From the cell containing the given text, extract its center point as (X, Y) coordinate. 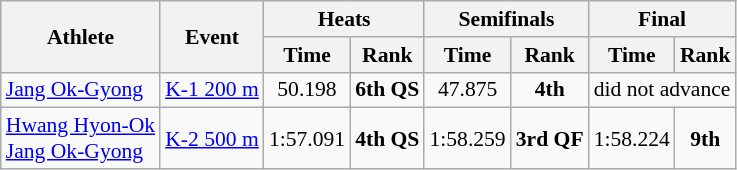
Event (212, 36)
1:58.224 (632, 138)
K-1 200 m (212, 90)
Hwang Hyon-OkJang Ok-Gyong (80, 138)
Jang Ok-Gyong (80, 90)
Semifinals (506, 19)
Final (662, 19)
4th QS (387, 138)
1:57.091 (307, 138)
3rd QF (550, 138)
K-2 500 m (212, 138)
47.875 (467, 90)
4th (550, 90)
did not advance (662, 90)
6th QS (387, 90)
50.198 (307, 90)
Heats (344, 19)
9th (706, 138)
Athlete (80, 36)
1:58.259 (467, 138)
